Capture the cell that displays the provided text and extract its (x, y) central coordinate. 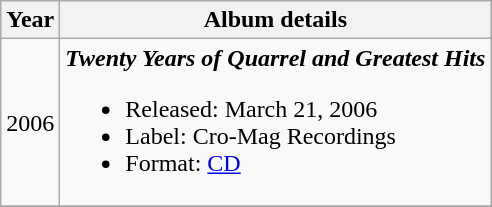
Year (30, 20)
Album details (276, 20)
Twenty Years of Quarrel and Greatest HitsReleased: March 21, 2006Label: Cro-Mag RecordingsFormat: CD (276, 122)
2006 (30, 122)
